Search for the cell housing the specified text and yield its (x, y) center coordinate. 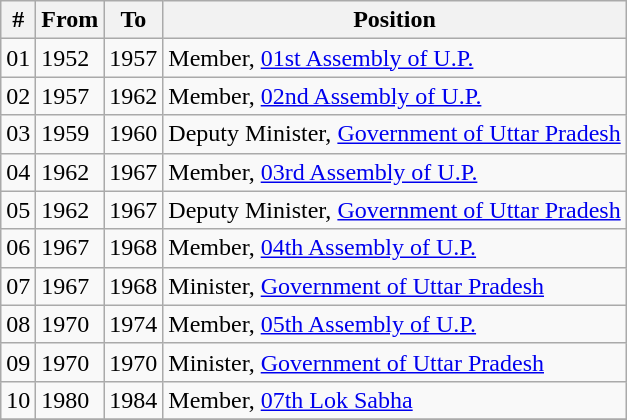
04 (18, 172)
To (134, 20)
Member, 02nd Assembly of U.P. (394, 96)
Member, 04th Assembly of U.P. (394, 248)
1952 (70, 58)
01 (18, 58)
1980 (70, 400)
10 (18, 400)
1974 (134, 324)
Member, 07th Lok Sabha (394, 400)
08 (18, 324)
07 (18, 286)
03 (18, 134)
09 (18, 362)
From (70, 20)
06 (18, 248)
Member, 03rd Assembly of U.P. (394, 172)
Member, 05th Assembly of U.P. (394, 324)
05 (18, 210)
1960 (134, 134)
1984 (134, 400)
1959 (70, 134)
Position (394, 20)
02 (18, 96)
Member, 01st Assembly of U.P. (394, 58)
# (18, 20)
